Identify which cell holds the provided text, then report its [x, y] central coordinate. 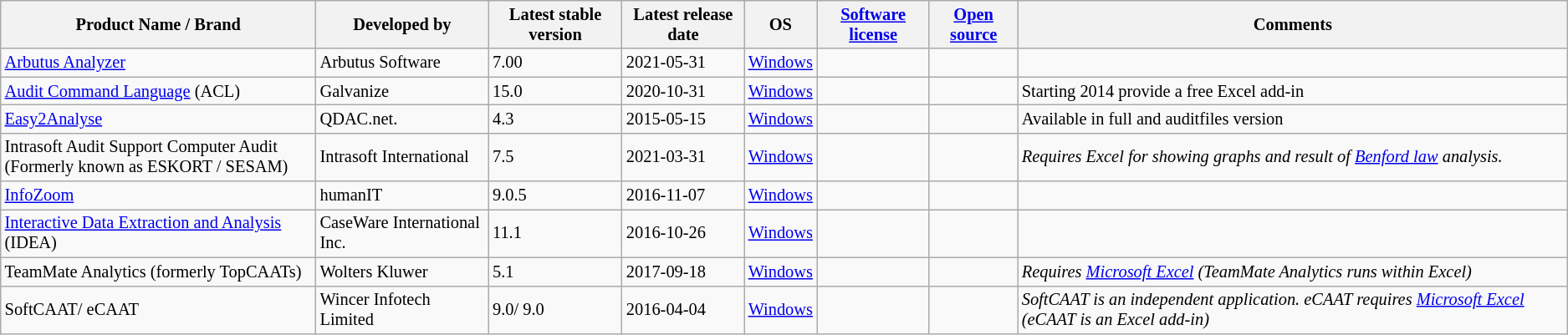
Galvanize [403, 91]
TeamMate Analytics (formerly TopCAATs) [159, 272]
Interactive Data Extraction and Analysis (IDEA) [159, 233]
5.1 [555, 272]
Latest stable version [555, 24]
2021-05-31 [683, 63]
4.3 [555, 119]
2016-04-04 [683, 310]
Audit Command Language (ACL) [159, 91]
2016-11-07 [683, 195]
SoftCAAT is an independent application. eCAAT requires Microsoft Excel (eCAAT is an Excel add-in) [1293, 310]
2021-03-31 [683, 157]
humanIT [403, 195]
11.1 [555, 233]
Intrasoft Audit Support Computer Audit (Formerly known as ESKORT / SESAM) [159, 157]
Available in full and auditfiles version [1293, 119]
7.5 [555, 157]
2020-10-31 [683, 91]
2016-10-26 [683, 233]
Latest release date [683, 24]
Starting 2014 provide a free Excel add-in [1293, 91]
9.0.5 [555, 195]
2017-09-18 [683, 272]
Requires Microsoft Excel (TeamMate Analytics runs within Excel) [1293, 272]
QDAC.net. [403, 119]
OS [781, 24]
Wolters Kluwer [403, 272]
Developed by [403, 24]
Arbutus Analyzer [159, 63]
Comments [1293, 24]
Wincer Infotech Limited [403, 310]
Requires Excel for showing graphs and result of Benford law analysis. [1293, 157]
9.0/ 9.0 [555, 310]
Software license [873, 24]
Intrasoft International [403, 157]
2015-05-15 [683, 119]
Open source [973, 24]
SoftCAAT/ eCAAT [159, 310]
Product Name / Brand [159, 24]
7.00 [555, 63]
InfoZoom [159, 195]
Easy2Analyse [159, 119]
CaseWare International Inc. [403, 233]
Arbutus Software [403, 63]
15.0 [555, 91]
